Scan for the cell matching the given text and deliver its [X, Y] coordinate at center. 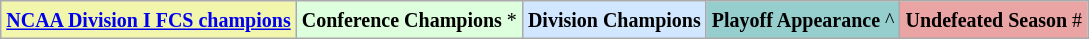
Division Champions [614, 20]
NCAA Division I FCS champions [148, 20]
Conference Champions * [409, 20]
Playoff Appearance ^ [803, 20]
Undefeated Season # [994, 20]
